Extract the [X, Y] coordinate from the center of the cell holding the provided text.  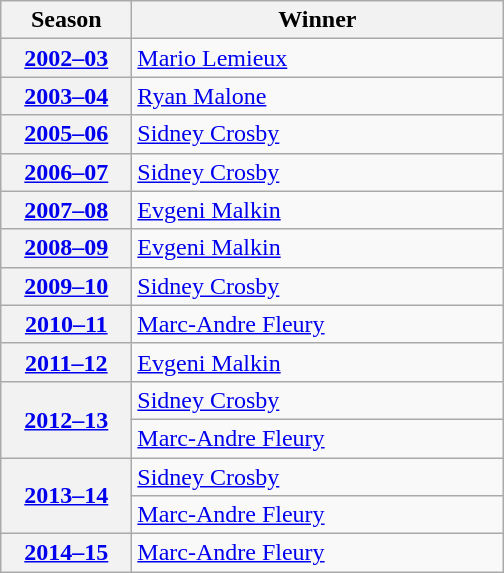
2011–12 [66, 362]
Winner [318, 20]
2012–13 [66, 419]
2013–14 [66, 496]
2002–03 [66, 58]
2005–06 [66, 134]
2009–10 [66, 286]
Ryan Malone [318, 96]
2007–08 [66, 210]
2014–15 [66, 553]
2008–09 [66, 248]
2006–07 [66, 172]
2003–04 [66, 96]
2010–11 [66, 324]
Mario Lemieux [318, 58]
Season [66, 20]
